Extract the [X, Y] coordinate from the center of the cell holding the provided text.  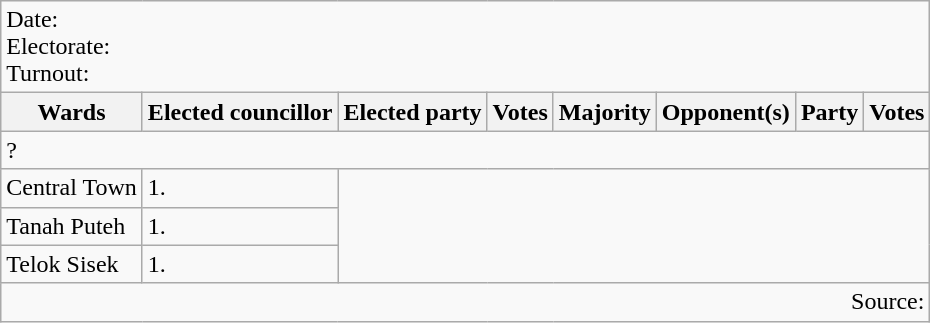
Source: [466, 302]
Elected councillor [240, 112]
Central Town [72, 188]
Majority [604, 112]
Date: Electorate: Turnout: [466, 47]
Opponent(s) [726, 112]
Elected party [412, 112]
Wards [72, 112]
Telok Sisek [72, 264]
? [466, 150]
Tanah Puteh [72, 226]
Party [829, 112]
